Identify which cell holds the provided text, then report its [X, Y] central coordinate. 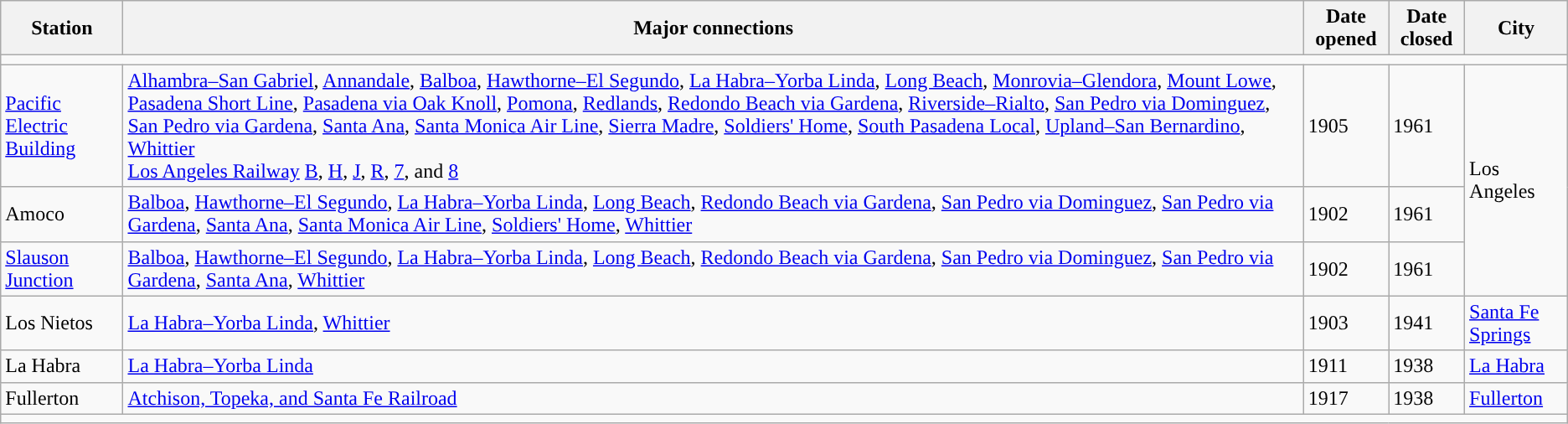
Los Angeles [1516, 180]
Major connections [714, 28]
Amoco [62, 215]
Slauson Junction [62, 268]
City [1516, 28]
Date opened [1345, 28]
Santa Fe Springs [1516, 323]
La Habra–Yorba Linda, Whittier [714, 323]
La Habra–Yorba Linda [714, 366]
1903 [1345, 323]
Date closed [1427, 28]
Atchison, Topeka, and Santa Fe Railroad [714, 398]
1911 [1345, 366]
1941 [1427, 323]
1917 [1345, 398]
Station [62, 28]
Los Nietos [62, 323]
1905 [1345, 126]
Pacific Electric Building [62, 126]
